Return (x, y) of the center of cell containing provided text 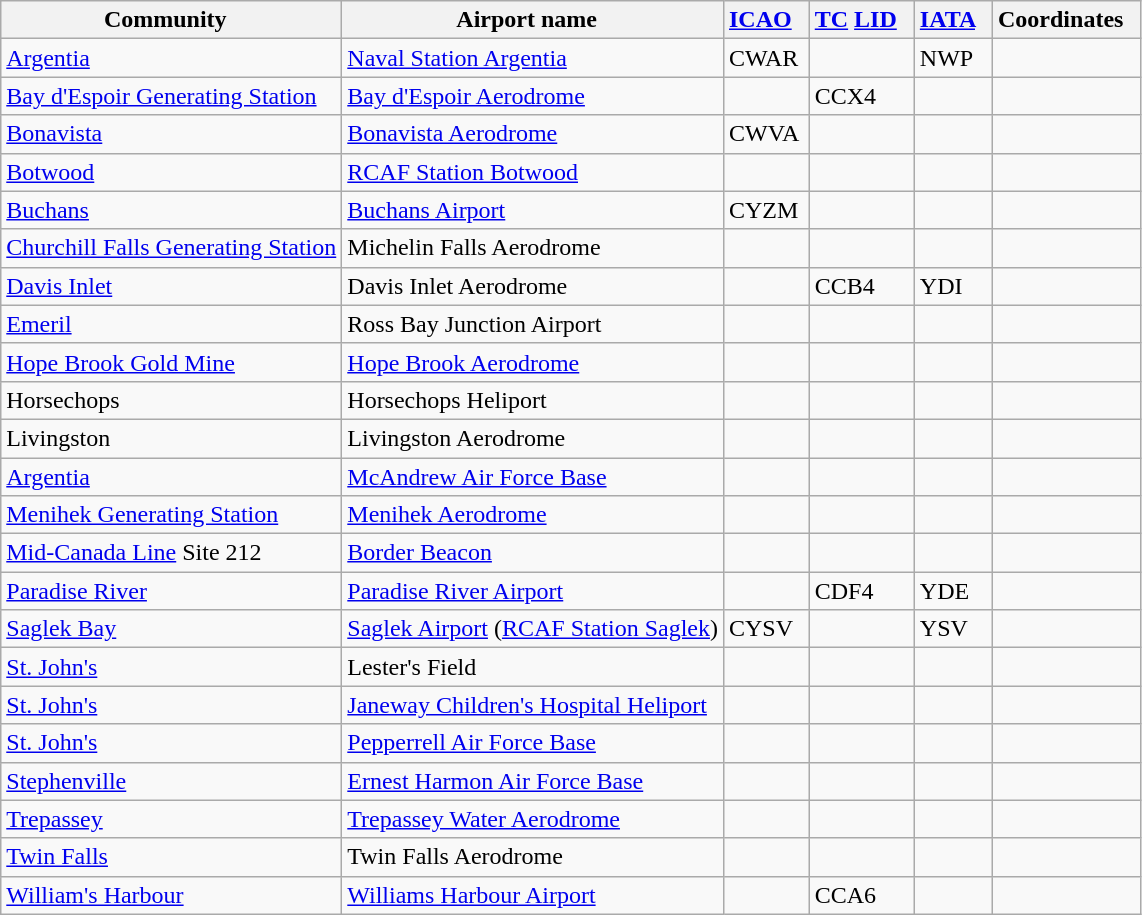
Pepperrell Air Force Base (533, 743)
Botwood (172, 172)
Livingston Aerodrome (533, 438)
YSV (953, 629)
Bonavista Aerodrome (533, 134)
CCB4 (862, 286)
Horsechops (172, 400)
CDF4 (862, 591)
CCA6 (862, 895)
Coordinates (1067, 20)
Davis Inlet (172, 286)
Hope Brook Gold Mine (172, 362)
William's Harbour (172, 895)
Mid-Canada Line Site 212 (172, 553)
McAndrew Air Force Base (533, 477)
Menihek Aerodrome (533, 515)
Bay d'Espoir Generating Station (172, 96)
TC LID (862, 20)
Paradise River (172, 591)
Williams Harbour Airport (533, 895)
Ross Bay Junction Airport (533, 324)
Hope Brook Aerodrome (533, 362)
YDE (953, 591)
CYSV (766, 629)
Twin Falls (172, 857)
Lester's Field (533, 667)
Paradise River Airport (533, 591)
IATA (953, 20)
CYZM (766, 210)
CWAR (766, 58)
Border Beacon (533, 553)
Community (172, 20)
Buchans (172, 210)
Twin Falls Aerodrome (533, 857)
Janeway Children's Hospital Heliport (533, 705)
CWVA (766, 134)
Michelin Falls Aerodrome (533, 248)
Emeril (172, 324)
Buchans Airport (533, 210)
Saglek Bay (172, 629)
Churchill Falls Generating Station (172, 248)
Ernest Harmon Air Force Base (533, 781)
Livingston (172, 438)
Menihek Generating Station (172, 515)
Stephenville (172, 781)
RCAF Station Botwood (533, 172)
Bonavista (172, 134)
Horsechops Heliport (533, 400)
Trepassey (172, 819)
Airport name (533, 20)
ICAO (766, 20)
Saglek Airport (RCAF Station Saglek) (533, 629)
Naval Station Argentia (533, 58)
NWP (953, 58)
CCX4 (862, 96)
Bay d'Espoir Aerodrome (533, 96)
YDI (953, 286)
Trepassey Water Aerodrome (533, 819)
Davis Inlet Aerodrome (533, 286)
